Locate the cell with the specified text and output its (X, Y) center coordinate. 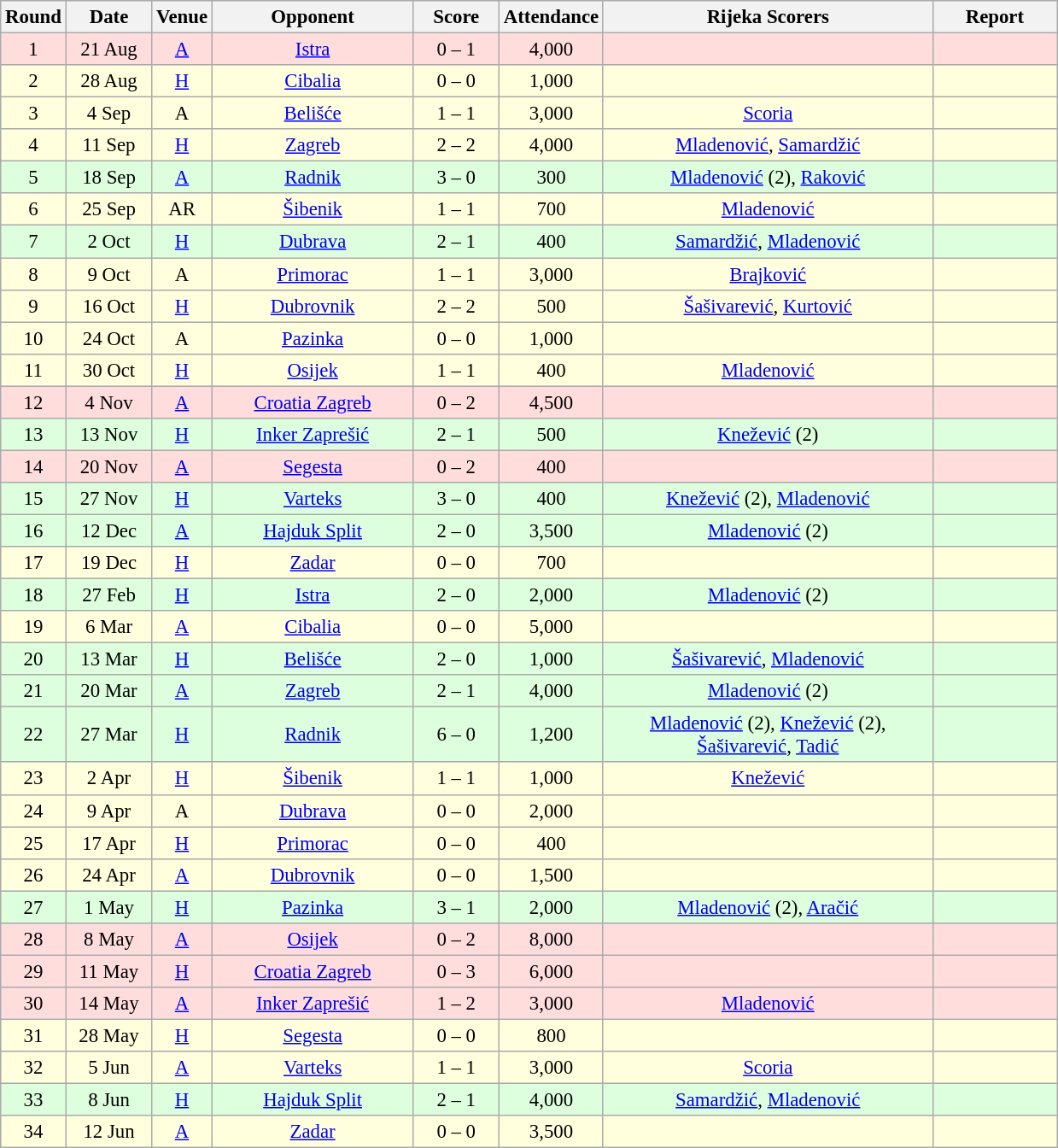
30 (33, 1004)
33 (33, 1100)
Attendance (552, 17)
8 Jun (109, 1100)
Date (109, 17)
30 Oct (109, 370)
19 (33, 627)
16 Oct (109, 306)
19 Dec (109, 563)
27 (33, 907)
1,200 (552, 735)
4 (33, 145)
21 (33, 691)
1 – 2 (456, 1004)
28 Aug (109, 81)
11 (33, 370)
6 Mar (109, 627)
AR (183, 209)
17 Apr (109, 843)
10 (33, 338)
25 Sep (109, 209)
28 May (109, 1035)
20 Mar (109, 691)
6,000 (552, 971)
4,500 (552, 402)
20 Nov (109, 466)
1 (33, 50)
24 Oct (109, 338)
800 (552, 1035)
1 May (109, 907)
14 (33, 466)
300 (552, 178)
14 May (109, 1004)
3 – 1 (456, 907)
0 – 3 (456, 971)
32 (33, 1068)
12 Jun (109, 1132)
21 Aug (109, 50)
13 Mar (109, 659)
24 (33, 811)
29 (33, 971)
Knežević (2) (768, 435)
20 (33, 659)
6 – 0 (456, 735)
Opponent (313, 17)
12 Dec (109, 530)
3 (33, 114)
11 Sep (109, 145)
5,000 (552, 627)
Mladenović (2), Knežević (2), Šašivarević, Tadić (768, 735)
0 – 1 (456, 50)
18 (33, 595)
12 (33, 402)
4 Nov (109, 402)
Score (456, 17)
Venue (183, 17)
Mladenović (2), Aračić (768, 907)
8 (33, 274)
13 (33, 435)
Round (33, 17)
Brajković (768, 274)
8,000 (552, 940)
15 (33, 499)
Šašivarević, Kurtović (768, 306)
34 (33, 1132)
Knežević (2), Mladenović (768, 499)
22 (33, 735)
6 (33, 209)
2 Apr (109, 779)
28 (33, 940)
1,500 (552, 875)
24 Apr (109, 875)
9 (33, 306)
9 Apr (109, 811)
27 Nov (109, 499)
Report (995, 17)
13 Nov (109, 435)
Knežević (768, 779)
5 Jun (109, 1068)
2 Oct (109, 242)
27 Mar (109, 735)
4 Sep (109, 114)
Rijeka Scorers (768, 17)
5 (33, 178)
2 (33, 81)
31 (33, 1035)
Šašivarević, Mladenović (768, 659)
23 (33, 779)
Mladenović, Samardžić (768, 145)
Mladenović (2), Raković (768, 178)
27 Feb (109, 595)
7 (33, 242)
17 (33, 563)
16 (33, 530)
8 May (109, 940)
25 (33, 843)
18 Sep (109, 178)
11 May (109, 971)
26 (33, 875)
9 Oct (109, 274)
